From the cell containing the given text, extract its center point as [x, y] coordinate. 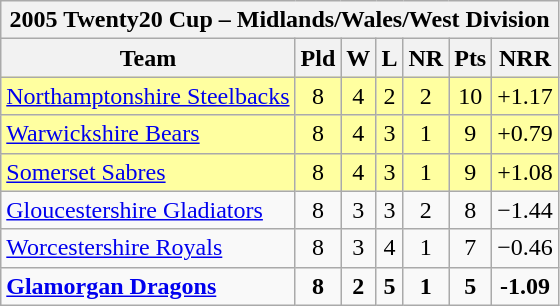
+0.79 [526, 134]
Pts [470, 58]
NRR [526, 58]
Warwickshire Bears [148, 134]
Gloucestershire Gladiators [148, 210]
Team [148, 58]
Glamorgan Dragons [148, 286]
+1.08 [526, 172]
−0.46 [526, 248]
Pld [318, 58]
Worcestershire Royals [148, 248]
−1.44 [526, 210]
-1.09 [526, 286]
2005 Twenty20 Cup – Midlands/Wales/West Division [280, 20]
10 [470, 96]
L [390, 58]
NR [426, 58]
+1.17 [526, 96]
Somerset Sabres [148, 172]
7 [470, 248]
Northamptonshire Steelbacks [148, 96]
W [358, 58]
